Scan for the cell matching the given text and deliver its (X, Y) coordinate at center. 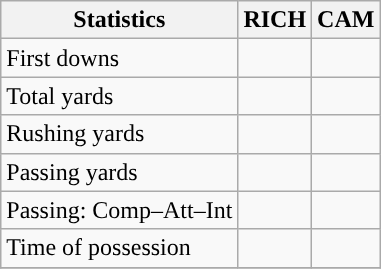
RICH (275, 20)
Passing yards (120, 172)
First downs (120, 58)
Statistics (120, 20)
CAM (346, 20)
Rushing yards (120, 134)
Total yards (120, 96)
Time of possession (120, 248)
Passing: Comp–Att–Int (120, 210)
